Determine the [X, Y] coordinate at the center of the cell enclosing the given text.  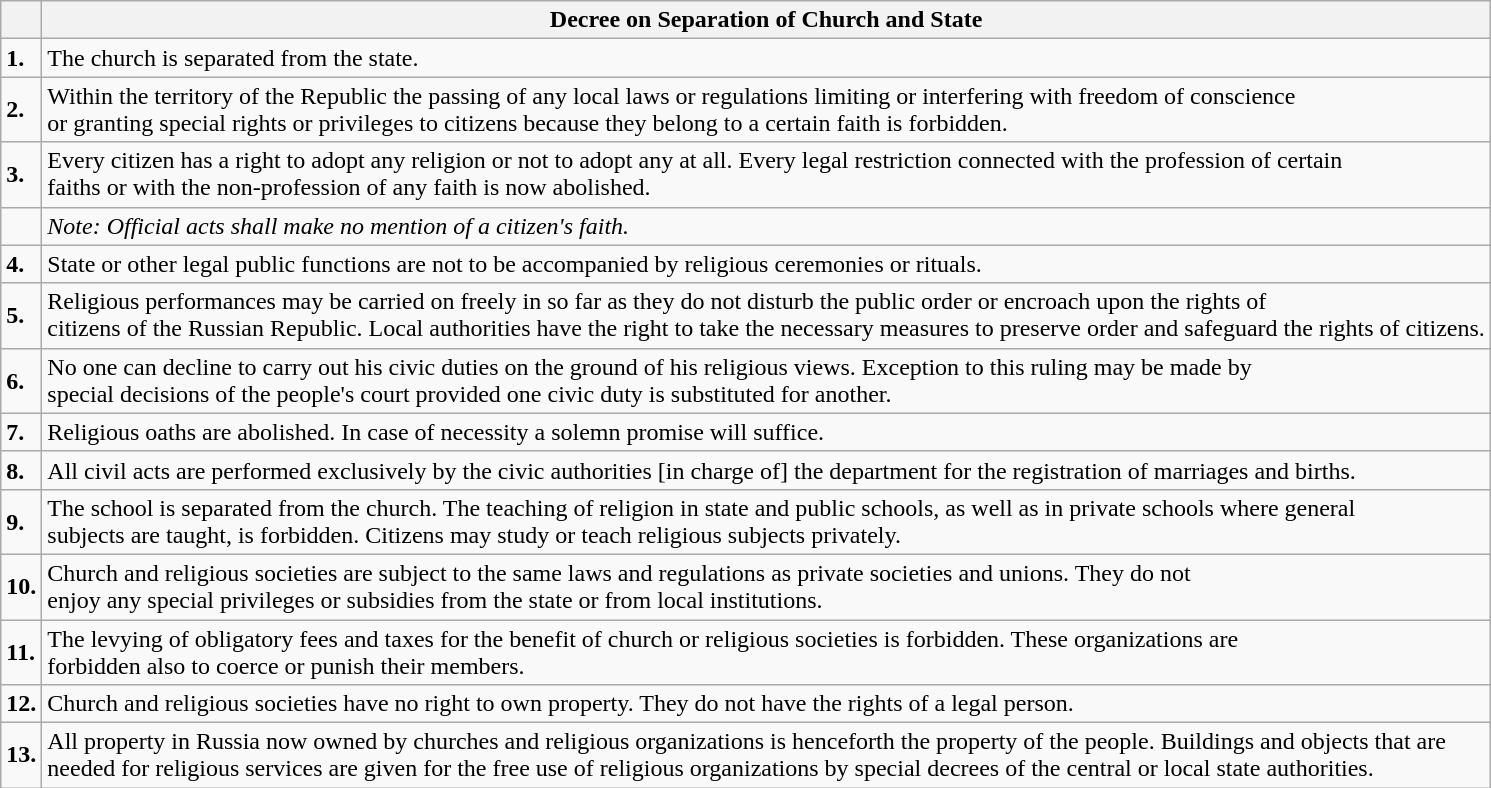
Note: Official acts shall make no mention of a citizen's faith. [766, 226]
Religious oaths are abolished. In case of necessity a solemn promise will suffice. [766, 432]
2. [22, 110]
7. [22, 432]
6. [22, 380]
5. [22, 316]
1. [22, 58]
12. [22, 704]
4. [22, 264]
The church is separated from the state. [766, 58]
9. [22, 522]
10. [22, 586]
Decree on Separation of Church and State [766, 20]
3. [22, 174]
13. [22, 756]
Church and religious societies have no right to own property. They do not have the rights of a legal person. [766, 704]
State or other legal public functions are not to be accompanied by religious ceremonies or rituals. [766, 264]
8. [22, 470]
11. [22, 652]
All civil acts are performed exclusively by the civic authorities [in charge of] the department for the registration of marriages and births. [766, 470]
